Find where the given text appears and provide that cell's center as [x, y] coordinate. 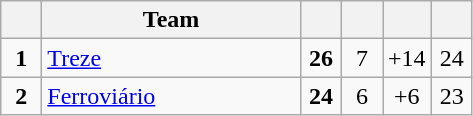
Ferroviário [172, 96]
23 [452, 96]
1 [22, 58]
2 [22, 96]
+14 [406, 58]
Team [172, 20]
7 [362, 58]
6 [362, 96]
Treze [172, 58]
+6 [406, 96]
26 [320, 58]
